Extract the (X, Y) coordinate from the center of the cell holding the provided text.  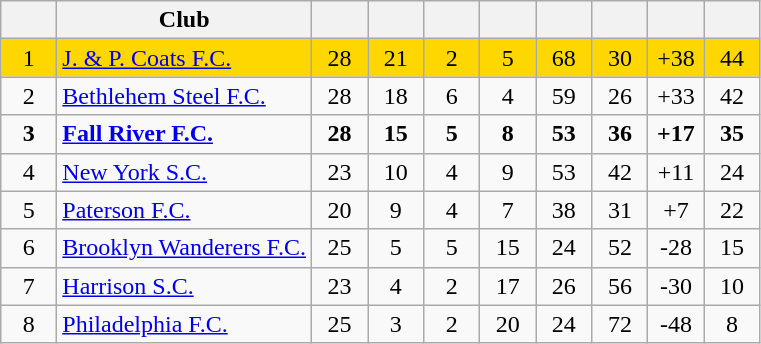
+33 (676, 96)
Paterson F.C. (184, 210)
Brooklyn Wanderers F.C. (184, 248)
38 (564, 210)
J. & P. Coats F.C. (184, 58)
36 (620, 134)
+11 (676, 172)
21 (396, 58)
31 (620, 210)
Fall River F.C. (184, 134)
Harrison S.C. (184, 286)
56 (620, 286)
59 (564, 96)
-28 (676, 248)
+17 (676, 134)
22 (732, 210)
Club (184, 20)
+7 (676, 210)
New York S.C. (184, 172)
Philadelphia F.C. (184, 324)
30 (620, 58)
72 (620, 324)
17 (508, 286)
+38 (676, 58)
68 (564, 58)
-30 (676, 286)
18 (396, 96)
Bethlehem Steel F.C. (184, 96)
35 (732, 134)
1 (29, 58)
52 (620, 248)
-48 (676, 324)
44 (732, 58)
